Detect which cell encompasses the target text, then output its (x, y) center coordinate. 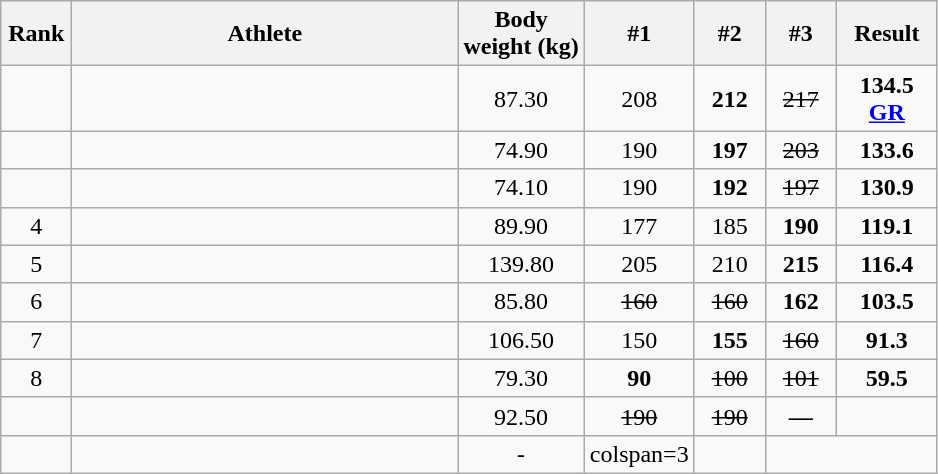
150 (639, 340)
74.10 (521, 188)
185 (730, 226)
6 (36, 302)
#2 (730, 34)
116.4 (886, 264)
215 (800, 264)
134.5 GR (886, 98)
217 (800, 98)
89.90 (521, 226)
205 (639, 264)
Athlete (265, 34)
100 (730, 378)
- (521, 454)
208 (639, 98)
91.3 (886, 340)
Bodyweight (kg) (521, 34)
155 (730, 340)
103.5 (886, 302)
210 (730, 264)
92.50 (521, 416)
5 (36, 264)
101 (800, 378)
Rank (36, 34)
203 (800, 150)
106.50 (521, 340)
177 (639, 226)
4 (36, 226)
#3 (800, 34)
192 (730, 188)
130.9 (886, 188)
79.30 (521, 378)
90 (639, 378)
59.5 (886, 378)
139.80 (521, 264)
Result (886, 34)
8 (36, 378)
87.30 (521, 98)
74.90 (521, 150)
7 (36, 340)
― (800, 416)
#1 (639, 34)
133.6 (886, 150)
212 (730, 98)
85.80 (521, 302)
162 (800, 302)
119.1 (886, 226)
colspan=3 (639, 454)
